Search for the cell housing the specified text and yield its (X, Y) center coordinate. 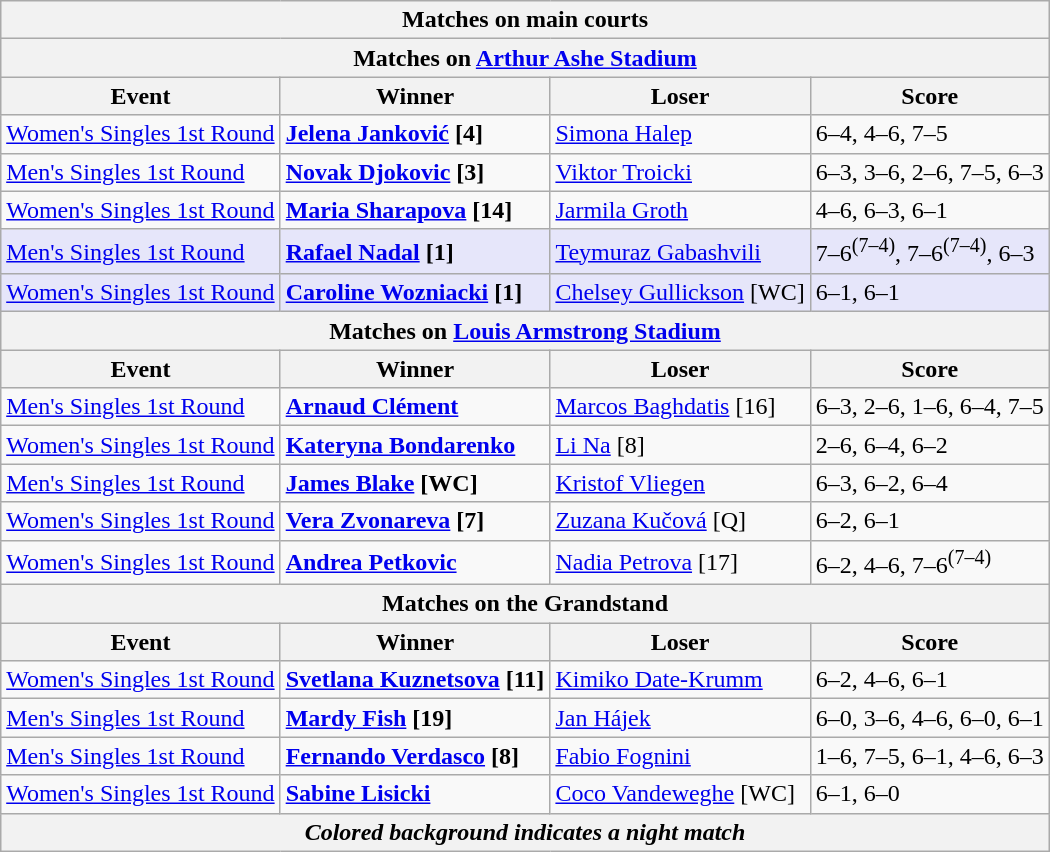
Matches on the Grandstand (526, 604)
Caroline Wozniacki [1] (415, 293)
2–6, 6–4, 6–2 (930, 445)
Fabio Fognini (680, 756)
Teymuraz Gabashvili (680, 252)
Andrea Petkovic (415, 562)
Chelsey Gullickson [WC] (680, 293)
6–2, 6–1 (930, 521)
6–0, 3–6, 4–6, 6–0, 6–1 (930, 718)
Viktor Troicki (680, 172)
Matches on Louis Armstrong Stadium (526, 331)
Colored background indicates a night match (526, 832)
Matches on main courts (526, 20)
Simona Halep (680, 134)
Zuzana Kučová [Q] (680, 521)
7–6(7–4), 7–6(7–4), 6–3 (930, 252)
6–1, 6–1 (930, 293)
Vera Zvonareva [7] (415, 521)
Mardy Fish [19] (415, 718)
1–6, 7–5, 6–1, 4–6, 6–3 (930, 756)
6–4, 4–6, 7–5 (930, 134)
Fernando Verdasco [8] (415, 756)
6–2, 4–6, 7–6(7–4) (930, 562)
6–3, 2–6, 1–6, 6–4, 7–5 (930, 407)
Kristof Vliegen (680, 483)
Marcos Baghdatis [16] (680, 407)
Svetlana Kuznetsova [11] (415, 680)
Kimiko Date-Krumm (680, 680)
Arnaud Clément (415, 407)
Novak Djokovic [3] (415, 172)
Maria Sharapova [14] (415, 210)
Jarmila Groth (680, 210)
Jelena Janković [4] (415, 134)
Sabine Lisicki (415, 794)
James Blake [WC] (415, 483)
4–6, 6–3, 6–1 (930, 210)
Nadia Petrova [17] (680, 562)
6–2, 4–6, 6–1 (930, 680)
Matches on Arthur Ashe Stadium (526, 58)
Coco Vandeweghe [WC] (680, 794)
Kateryna Bondarenko (415, 445)
Li Na [8] (680, 445)
Jan Hájek (680, 718)
6–1, 6–0 (930, 794)
Rafael Nadal [1] (415, 252)
6–3, 6–2, 6–4 (930, 483)
6–3, 3–6, 2–6, 7–5, 6–3 (930, 172)
